Determine the [X, Y] coordinate at the center of the cell enclosing the given text.  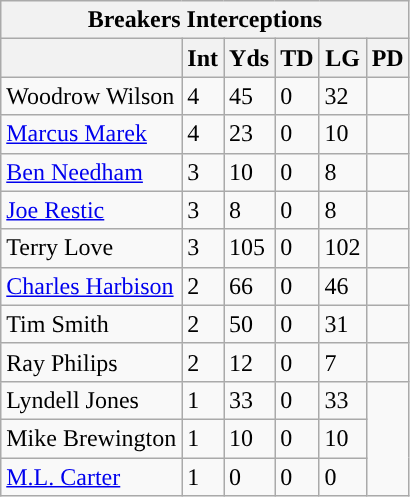
31 [342, 324]
32 [342, 96]
Joe Restic [92, 210]
Yds [250, 58]
Charles Harbison [92, 286]
46 [342, 286]
50 [250, 324]
Lyndell Jones [92, 400]
12 [250, 362]
23 [250, 134]
Breakers Interceptions [205, 20]
105 [250, 248]
Terry Love [92, 248]
Ben Needham [92, 172]
Tim Smith [92, 324]
Int [203, 58]
Ray Philips [92, 362]
Mike Brewington [92, 438]
LG [342, 58]
TD [297, 58]
7 [342, 362]
PD [388, 58]
Marcus Marek [92, 134]
M.L. Carter [92, 477]
45 [250, 96]
102 [342, 248]
66 [250, 286]
Woodrow Wilson [92, 96]
